Pinpoint the cell where the given text exists, returning its (X, Y) midpoint coordinate. 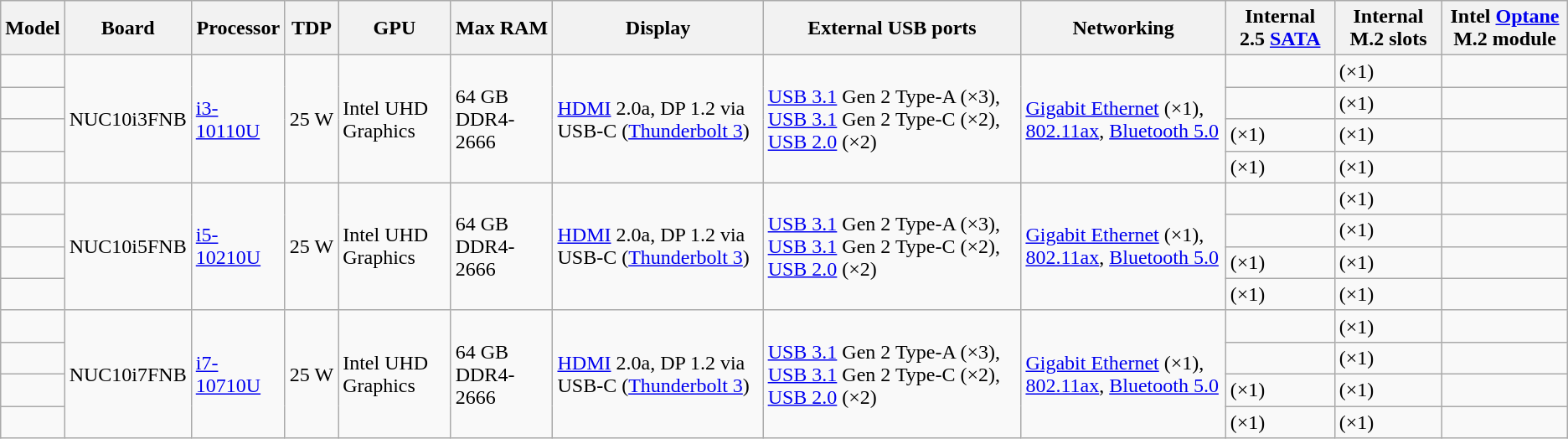
i5-10210U (238, 246)
i7-10710U (238, 374)
Max RAM (502, 28)
NUC10i5FNB (127, 246)
i3-10110U (238, 119)
NUC10i7FNB (127, 374)
TDP (312, 28)
Board (127, 28)
Intel Optane M.2 module (1504, 28)
NUC10i3FNB (127, 119)
Internal M.2 slots (1389, 28)
Internal 2.5 SATA (1280, 28)
Display (658, 28)
GPU (395, 28)
Processor (238, 28)
Model (33, 28)
Networking (1123, 28)
External USB ports (892, 28)
